Extract the (X, Y) coordinate from the center of the cell holding the provided text.  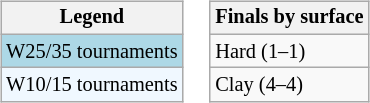
Clay (4–4) (289, 85)
Legend (92, 18)
W10/15 tournaments (92, 85)
Finals by surface (289, 18)
Hard (1–1) (289, 51)
W25/35 tournaments (92, 51)
